Scan for the cell matching the given text and deliver its (x, y) coordinate at center. 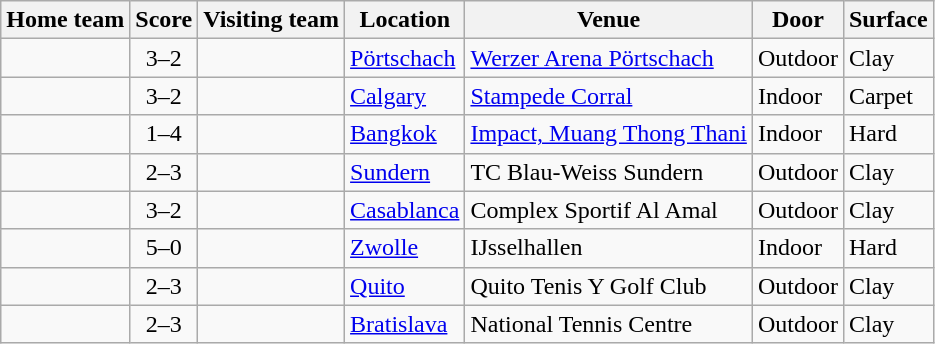
Bangkok (405, 134)
Stampede Corral (608, 96)
1–4 (164, 134)
Score (164, 20)
Quito Tenis Y Golf Club (608, 286)
IJsselhallen (608, 248)
Zwolle (405, 248)
Home team (66, 20)
Complex Sportif Al Amal (608, 210)
Bratislava (405, 324)
National Tennis Centre (608, 324)
Calgary (405, 96)
Sundern (405, 172)
Door (798, 20)
Werzer Arena Pörtschach (608, 58)
Venue (608, 20)
Visiting team (272, 20)
TC Blau-Weiss Sundern (608, 172)
Quito (405, 286)
Pörtschach (405, 58)
5–0 (164, 248)
Carpet (888, 96)
Casablanca (405, 210)
Surface (888, 20)
Location (405, 20)
Impact, Muang Thong Thani (608, 134)
